Search for the cell housing the specified text and yield its (x, y) center coordinate. 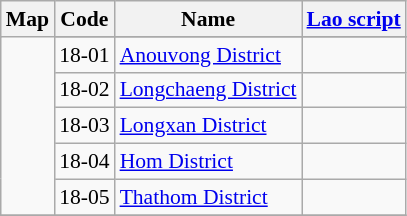
Longchaeng District (208, 90)
Name (208, 19)
Longxan District (208, 126)
18-02 (84, 90)
Thathom District (208, 197)
18-05 (84, 197)
18-03 (84, 126)
Code (84, 19)
Map (28, 19)
Lao script (354, 19)
Hom District (208, 162)
18-04 (84, 162)
Anouvong District (208, 55)
18-01 (84, 55)
